Output the (X, Y) coordinate of the center of the cell containing the given text.  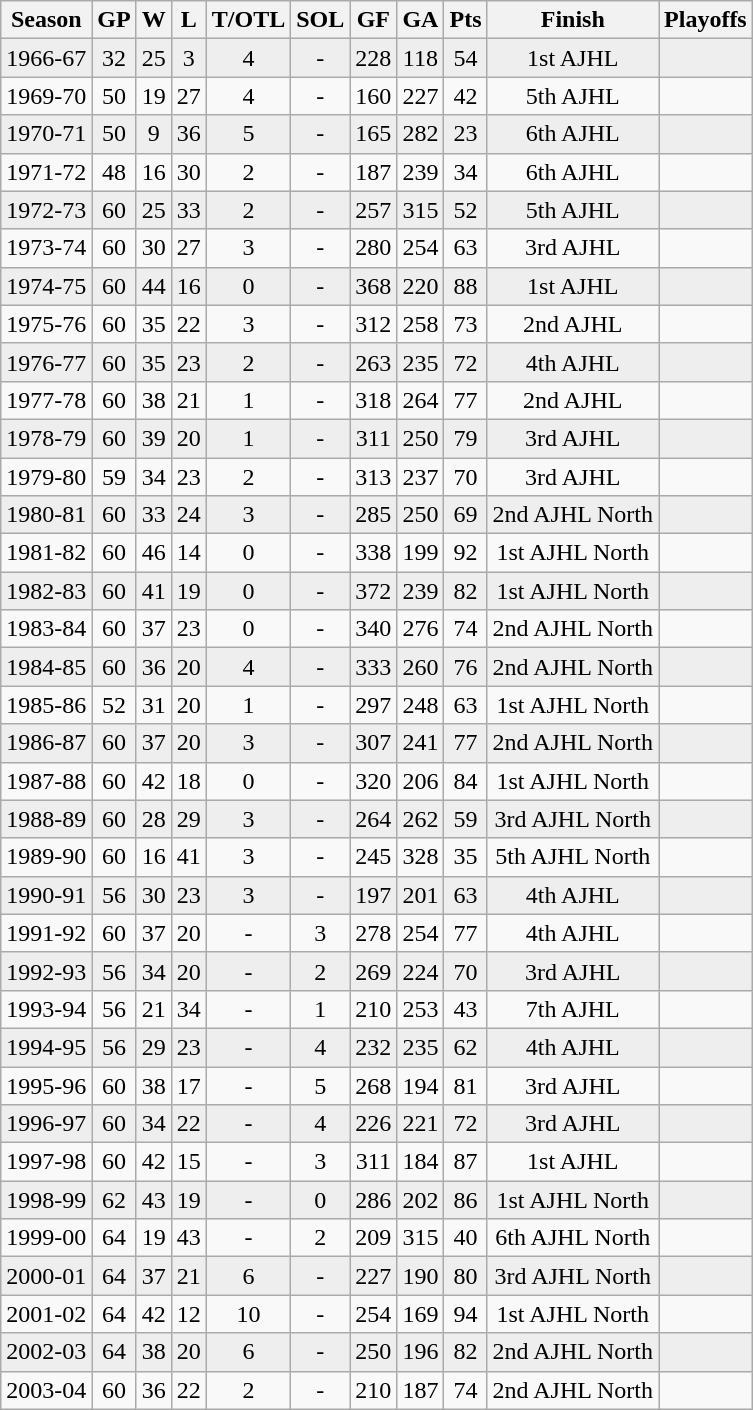
197 (374, 895)
241 (420, 743)
5th AJHL North (573, 857)
79 (466, 438)
1966-67 (46, 58)
17 (188, 1085)
9 (154, 134)
1977-78 (46, 400)
333 (374, 667)
69 (466, 515)
40 (466, 1238)
1987-88 (46, 781)
Pts (466, 20)
1973-74 (46, 248)
1979-80 (46, 477)
84 (466, 781)
232 (374, 1047)
190 (420, 1276)
199 (420, 553)
24 (188, 515)
Playoffs (706, 20)
312 (374, 324)
278 (374, 933)
237 (420, 477)
340 (374, 629)
2000-01 (46, 1276)
18 (188, 781)
92 (466, 553)
224 (420, 971)
258 (420, 324)
1997-98 (46, 1162)
1983-84 (46, 629)
44 (154, 286)
201 (420, 895)
1984-85 (46, 667)
1998-99 (46, 1200)
6th AJHL North (573, 1238)
1989-90 (46, 857)
196 (420, 1352)
1994-95 (46, 1047)
31 (154, 705)
76 (466, 667)
184 (420, 1162)
81 (466, 1085)
372 (374, 591)
1993-94 (46, 1009)
318 (374, 400)
226 (374, 1124)
228 (374, 58)
Season (46, 20)
1974-75 (46, 286)
269 (374, 971)
220 (420, 286)
32 (114, 58)
285 (374, 515)
262 (420, 819)
1978-79 (46, 438)
GA (420, 20)
L (188, 20)
T/OTL (248, 20)
248 (420, 705)
1990-91 (46, 895)
1992-93 (46, 971)
338 (374, 553)
1991-92 (46, 933)
1970-71 (46, 134)
1971-72 (46, 172)
286 (374, 1200)
1982-83 (46, 591)
165 (374, 134)
253 (420, 1009)
221 (420, 1124)
257 (374, 210)
209 (374, 1238)
268 (374, 1085)
W (154, 20)
7th AJHL (573, 1009)
263 (374, 362)
297 (374, 705)
1975-76 (46, 324)
276 (420, 629)
206 (420, 781)
1972-73 (46, 210)
1980-81 (46, 515)
320 (374, 781)
48 (114, 172)
118 (420, 58)
307 (374, 743)
368 (374, 286)
1988-89 (46, 819)
280 (374, 248)
10 (248, 1314)
282 (420, 134)
SOL (320, 20)
GF (374, 20)
1985-86 (46, 705)
28 (154, 819)
86 (466, 1200)
202 (420, 1200)
2003-04 (46, 1390)
160 (374, 96)
2002-03 (46, 1352)
1981-82 (46, 553)
313 (374, 477)
73 (466, 324)
1995-96 (46, 1085)
14 (188, 553)
15 (188, 1162)
1986-87 (46, 743)
245 (374, 857)
39 (154, 438)
88 (466, 286)
194 (420, 1085)
87 (466, 1162)
169 (420, 1314)
94 (466, 1314)
1969-70 (46, 96)
328 (420, 857)
Finish (573, 20)
80 (466, 1276)
1976-77 (46, 362)
1996-97 (46, 1124)
1999-00 (46, 1238)
GP (114, 20)
46 (154, 553)
12 (188, 1314)
2001-02 (46, 1314)
54 (466, 58)
260 (420, 667)
